Find where the given text appears and provide that cell's center as (X, Y) coordinate. 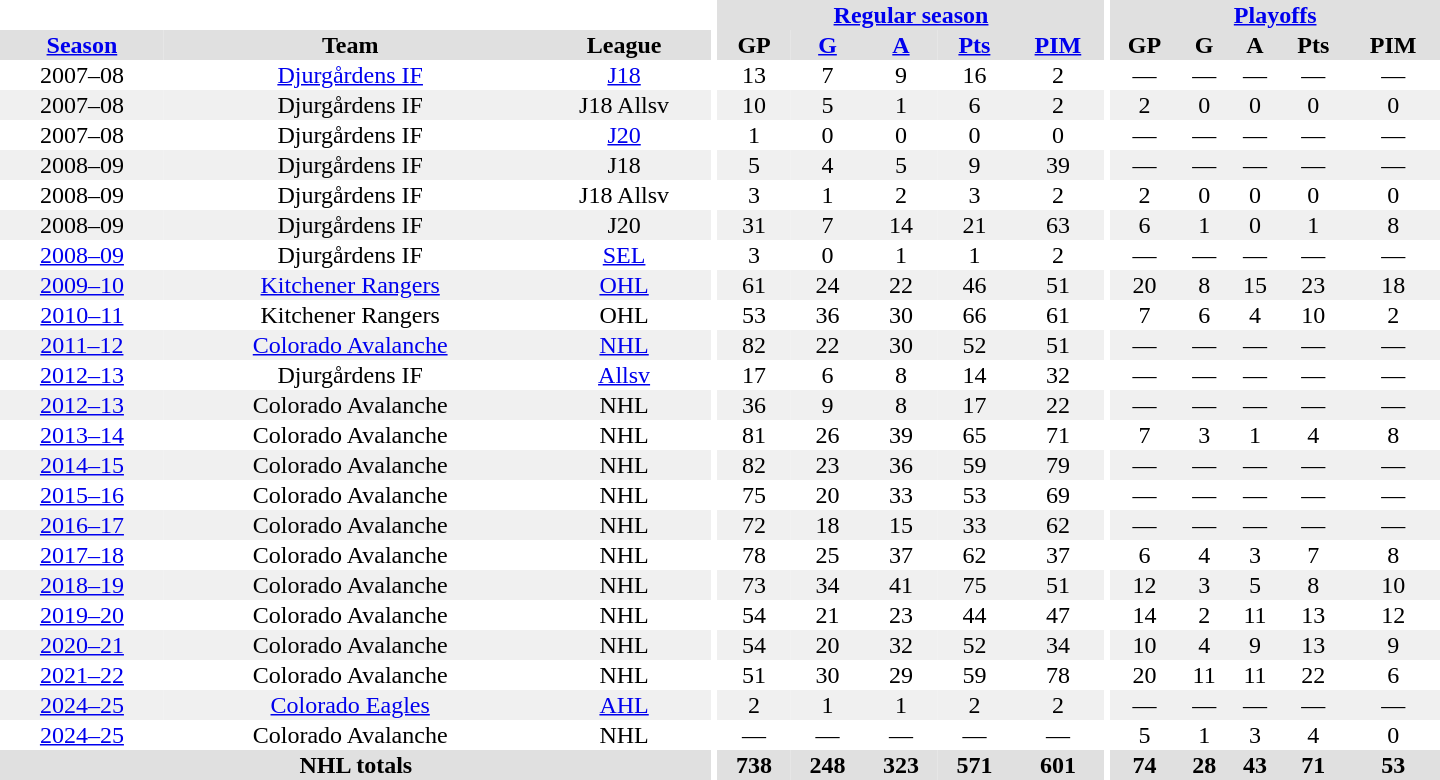
47 (1058, 615)
AHL (624, 705)
44 (974, 615)
NHL totals (356, 765)
65 (974, 435)
SEL (624, 255)
738 (754, 765)
41 (900, 585)
League (624, 45)
Season (82, 45)
24 (828, 285)
25 (828, 555)
Playoffs (1275, 15)
2017–18 (82, 555)
81 (754, 435)
2019–20 (82, 615)
2009–10 (82, 285)
2021–22 (82, 675)
63 (1058, 225)
571 (974, 765)
Team (350, 45)
2014–15 (82, 465)
28 (1204, 765)
2013–14 (82, 435)
69 (1058, 495)
2018–19 (82, 585)
72 (754, 525)
2010–11 (82, 315)
79 (1058, 465)
46 (974, 285)
601 (1058, 765)
2011–12 (82, 345)
26 (828, 435)
66 (974, 315)
2015–16 (82, 495)
73 (754, 585)
2016–17 (82, 525)
29 (900, 675)
16 (974, 75)
Regular season (910, 15)
2020–21 (82, 645)
31 (754, 225)
43 (1256, 765)
248 (828, 765)
323 (900, 765)
Allsv (624, 375)
Colorado Eagles (350, 705)
74 (1144, 765)
